Capture the cell that displays the provided text and extract its (x, y) central coordinate. 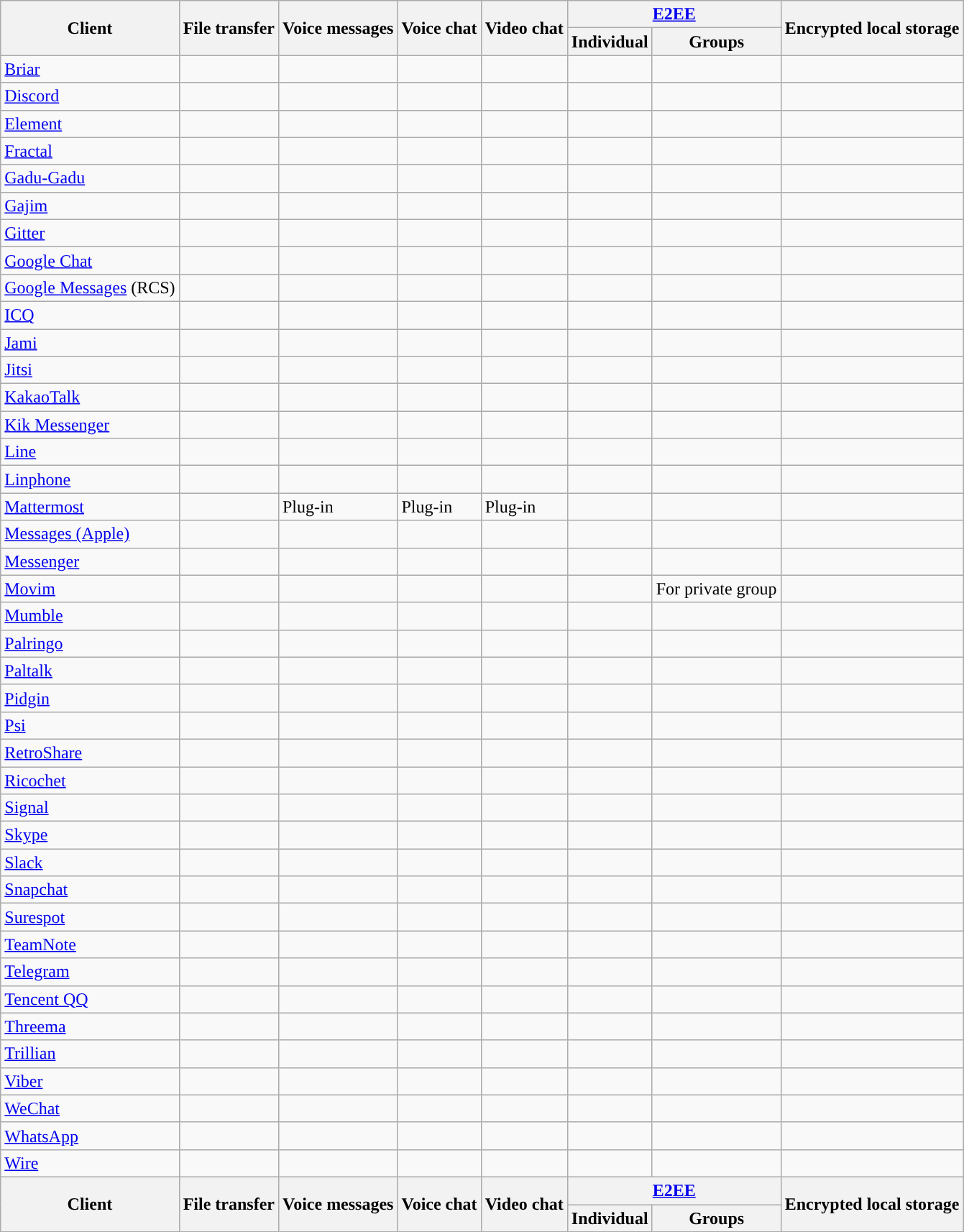
KakaoTalk (90, 397)
ICQ (90, 315)
Messages (Apple) (90, 534)
Paltalk (90, 671)
Fractal (90, 151)
Mattermost (90, 507)
Jitsi (90, 370)
Gajim (90, 206)
Telegram (90, 972)
Ricochet (90, 780)
Line (90, 452)
Element (90, 124)
TeamNote (90, 944)
Trillian (90, 1054)
Kik Messenger (90, 425)
Discord (90, 96)
Tencent QQ (90, 999)
Palringo (90, 643)
Gitter (90, 233)
Messenger (90, 561)
Gadu-Gadu (90, 178)
Wire (90, 1163)
Signal (90, 808)
Skype (90, 835)
RetroShare (90, 753)
For private group (716, 589)
Movim (90, 589)
Jami (90, 343)
Pidgin (90, 698)
Mumble (90, 616)
WhatsApp (90, 1136)
WeChat (90, 1108)
Slack (90, 863)
Viber (90, 1081)
Surespot (90, 917)
Snapchat (90, 890)
Psi (90, 725)
Google Chat (90, 260)
Threema (90, 1026)
Briar (90, 69)
Linphone (90, 479)
Google Messages (RCS) (90, 288)
